Find where the given text appears and provide that cell's center as [X, Y] coordinate. 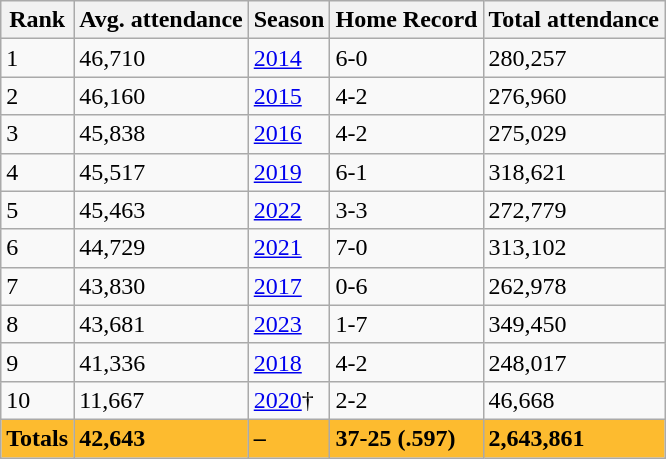
Totals [38, 438]
2023 [289, 324]
Total attendance [574, 20]
313,102 [574, 248]
7 [38, 286]
2 [38, 96]
0-6 [406, 286]
11,667 [162, 400]
2017 [289, 286]
7-0 [406, 248]
Rank [38, 20]
42,643 [162, 438]
6-1 [406, 172]
2014 [289, 58]
46,710 [162, 58]
318,621 [574, 172]
37-25 (.597) [406, 438]
2019 [289, 172]
9 [38, 362]
– [289, 438]
1 [38, 58]
44,729 [162, 248]
2015 [289, 96]
4 [38, 172]
Avg. attendance [162, 20]
2022 [289, 210]
272,779 [574, 210]
46,668 [574, 400]
8 [38, 324]
10 [38, 400]
45,463 [162, 210]
3 [38, 134]
45,517 [162, 172]
45,838 [162, 134]
6-0 [406, 58]
276,960 [574, 96]
2-2 [406, 400]
1-7 [406, 324]
2020† [289, 400]
3-3 [406, 210]
Season [289, 20]
Home Record [406, 20]
5 [38, 210]
6 [38, 248]
43,830 [162, 286]
262,978 [574, 286]
349,450 [574, 324]
275,029 [574, 134]
2018 [289, 362]
280,257 [574, 58]
41,336 [162, 362]
2,643,861 [574, 438]
2016 [289, 134]
43,681 [162, 324]
46,160 [162, 96]
248,017 [574, 362]
2021 [289, 248]
